Return the [x, y] coordinate for the center point of the cell that contains the specified text.  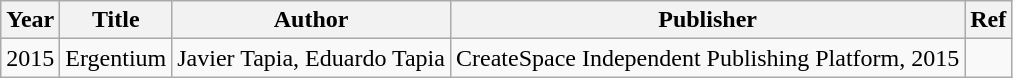
Year [30, 20]
CreateSpace Independent Publishing Platform, 2015 [707, 58]
Javier Tapia, Eduardo Tapia [312, 58]
Title [116, 20]
2015 [30, 58]
Author [312, 20]
Publisher [707, 20]
Ergentium [116, 58]
Ref [988, 20]
